For the text-containing cell, return its midpoint in [x, y] coordinate format. 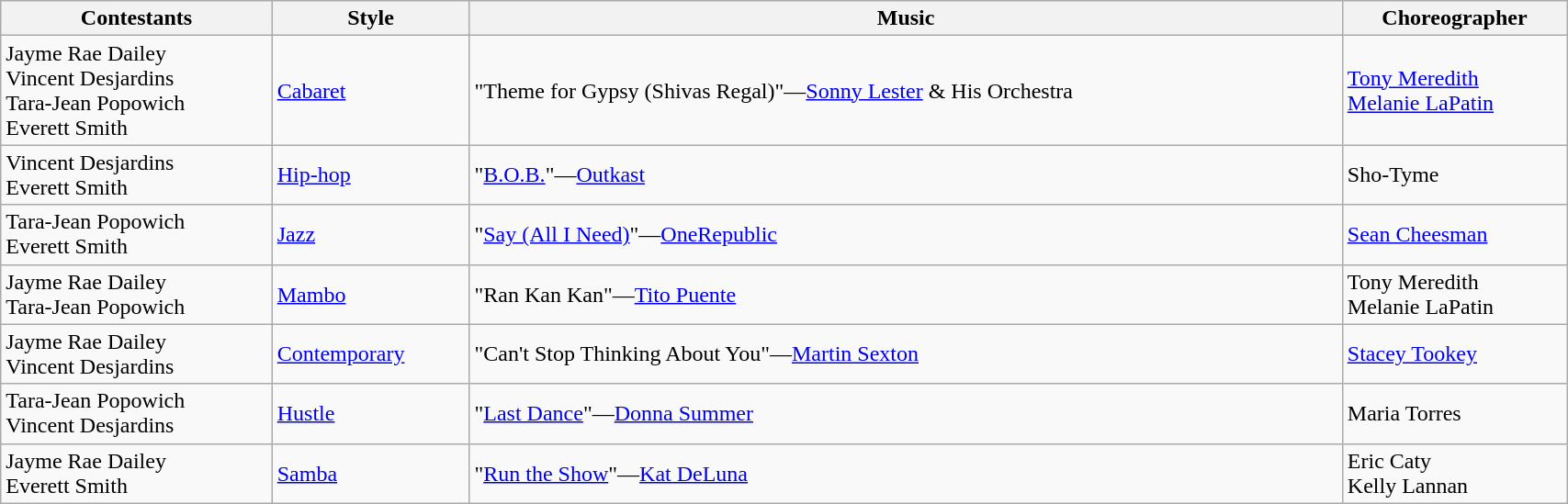
"Run the Show"—Kat DeLuna [906, 474]
Maria Torres [1454, 413]
Hustle [371, 413]
"Say (All I Need)"—OneRepublic [906, 235]
"B.O.B."—Outkast [906, 174]
Contestants [136, 18]
Tara-Jean PopowichEverett Smith [136, 235]
Samba [371, 474]
"Can't Stop Thinking About You"—Martin Sexton [906, 354]
Jayme Rae DaileyVincent DesjardinsTara-Jean PopowichEverett Smith [136, 90]
Jayme Rae DaileyEverett Smith [136, 474]
Sean Cheesman [1454, 235]
Hip-hop [371, 174]
Mambo [371, 294]
Jayme Rae DaileyVincent Desjardins [136, 354]
Style [371, 18]
Jazz [371, 235]
Eric CatyKelly Lannan [1454, 474]
Sho-Tyme [1454, 174]
Music [906, 18]
Jayme Rae DaileyTara-Jean Popowich [136, 294]
"Ran Kan Kan"—Tito Puente [906, 294]
Tara-Jean PopowichVincent Desjardins [136, 413]
Cabaret [371, 90]
Choreographer [1454, 18]
Contemporary [371, 354]
Stacey Tookey [1454, 354]
"Theme for Gypsy (Shivas Regal)"—Sonny Lester & His Orchestra [906, 90]
Vincent DesjardinsEverett Smith [136, 174]
"Last Dance"—Donna Summer [906, 413]
